Find where the given text appears and provide that cell's center as (X, Y) coordinate. 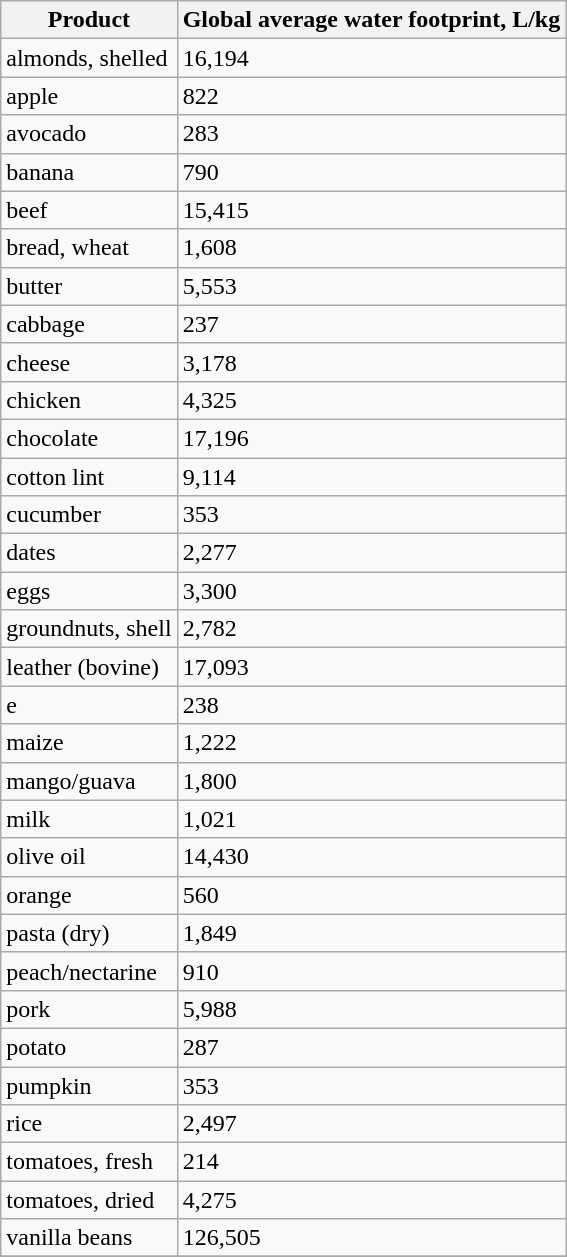
mango/guava (89, 781)
790 (372, 172)
peach/nectarine (89, 971)
9,114 (372, 477)
potato (89, 1047)
tomatoes, dried (89, 1200)
287 (372, 1047)
tomatoes, fresh (89, 1162)
3,300 (372, 591)
groundnuts, shell (89, 629)
214 (372, 1162)
dates (89, 553)
17,196 (372, 438)
4,275 (372, 1200)
15,415 (372, 210)
2,782 (372, 629)
1,222 (372, 743)
5,553 (372, 286)
chocolate (89, 438)
e (89, 705)
milk (89, 819)
1,849 (372, 933)
910 (372, 971)
apple (89, 96)
leather (bovine) (89, 667)
bread, wheat (89, 248)
butter (89, 286)
pasta (dry) (89, 933)
822 (372, 96)
283 (372, 134)
1,608 (372, 248)
pumpkin (89, 1085)
Product (89, 20)
3,178 (372, 362)
16,194 (372, 58)
1,021 (372, 819)
cotton lint (89, 477)
1,800 (372, 781)
banana (89, 172)
olive oil (89, 857)
238 (372, 705)
orange (89, 895)
cucumber (89, 515)
eggs (89, 591)
vanilla beans (89, 1238)
Global average water footprint, L/kg (372, 20)
beef (89, 210)
rice (89, 1124)
cheese (89, 362)
5,988 (372, 1009)
560 (372, 895)
4,325 (372, 400)
almonds, shelled (89, 58)
2,497 (372, 1124)
maize (89, 743)
2,277 (372, 553)
chicken (89, 400)
17,093 (372, 667)
14,430 (372, 857)
pork (89, 1009)
126,505 (372, 1238)
cabbage (89, 324)
237 (372, 324)
avocado (89, 134)
